From the cell containing the given text, extract its center point as (x, y) coordinate. 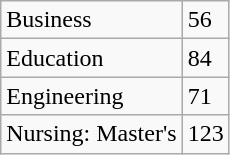
Business (92, 20)
Nursing: Master's (92, 134)
84 (206, 58)
Education (92, 58)
123 (206, 134)
56 (206, 20)
71 (206, 96)
Engineering (92, 96)
